Find where the given text appears and provide that cell's center as [x, y] coordinate. 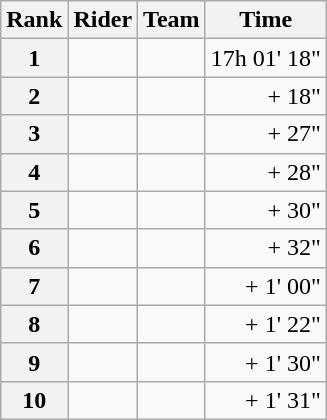
+ 1' 30" [266, 362]
2 [34, 96]
Rider [103, 20]
Rank [34, 20]
3 [34, 134]
+ 1' 22" [266, 324]
1 [34, 58]
9 [34, 362]
17h 01' 18" [266, 58]
+ 1' 31" [266, 400]
Team [172, 20]
10 [34, 400]
+ 32" [266, 248]
5 [34, 210]
+ 18" [266, 96]
+ 30" [266, 210]
7 [34, 286]
+ 1' 00" [266, 286]
+ 27" [266, 134]
6 [34, 248]
4 [34, 172]
8 [34, 324]
+ 28" [266, 172]
Time [266, 20]
